Provide the (x, y) coordinate of the cell's center where the given text is located.  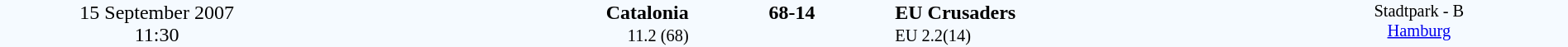
Stadtpark - B Hamburg (1419, 23)
15 September 200711:30 (157, 23)
11.2 (68) (501, 36)
EU Crusaders (1082, 12)
EU 2.2(14) (1082, 36)
Catalonia (501, 12)
68-14 (791, 12)
